Search for the cell housing the specified text and yield its (x, y) center coordinate. 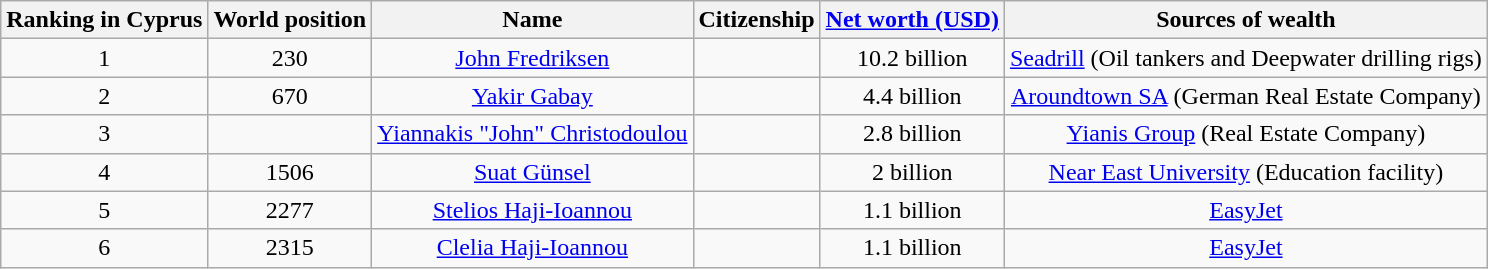
Clelia Haji-Ioannou (532, 248)
10.2 billion (912, 58)
Suat Günsel (532, 172)
670 (290, 96)
4 (104, 172)
Ranking in Cyprus (104, 20)
Stelios Haji-Ioannou (532, 210)
2 (104, 96)
Seadrill (Oil tankers and Deepwater drilling rigs) (1246, 58)
1506 (290, 172)
Sources of wealth (1246, 20)
230 (290, 58)
Aroundtown SA (German Real Estate Company) (1246, 96)
Yianis Group (Real Estate Company) (1246, 134)
6 (104, 248)
2 billion (912, 172)
3 (104, 134)
Yiannakis "John" Christodoulou (532, 134)
5 (104, 210)
John Fredriksen (532, 58)
2.8 billion (912, 134)
World position (290, 20)
Name (532, 20)
1 (104, 58)
2277 (290, 210)
Near East University (Education facility) (1246, 172)
4.4 billion (912, 96)
Yakir Gabay (532, 96)
Net worth (USD) (912, 20)
2315 (290, 248)
Citizenship (756, 20)
